Return [X, Y] of the center of cell containing provided text 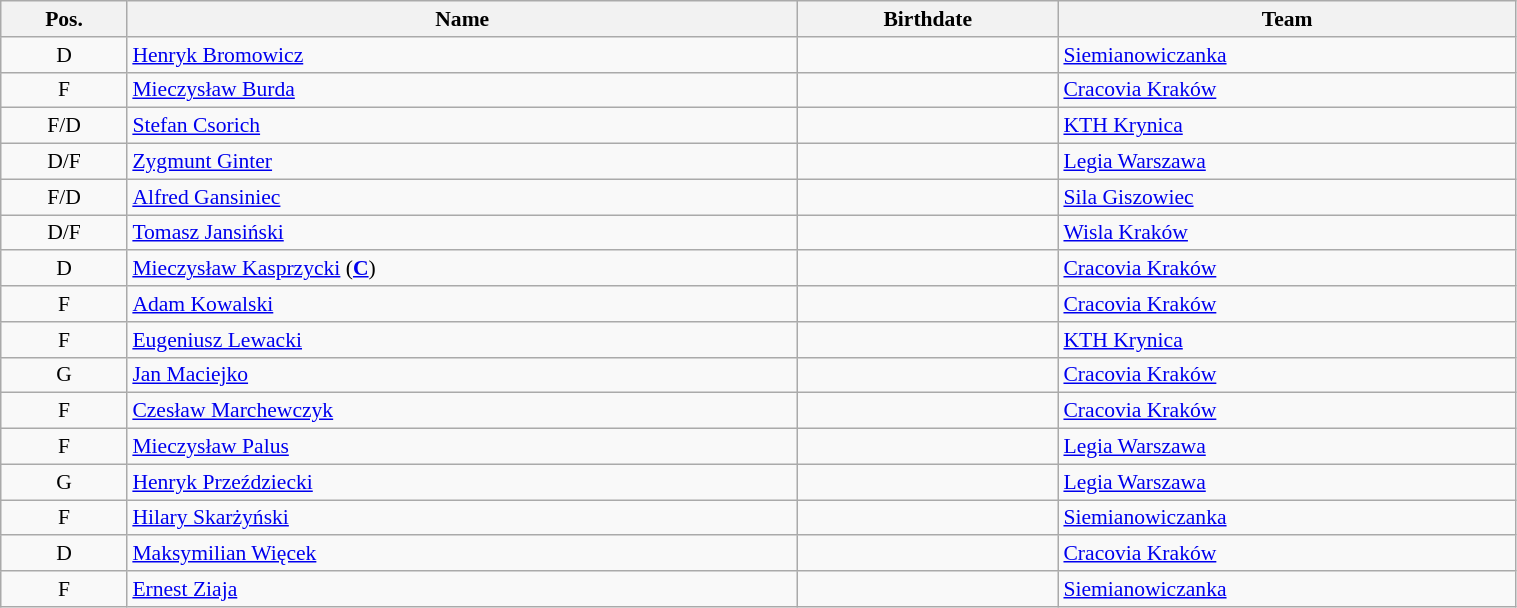
Alfred Gansiniec [462, 197]
Eugeniusz Lewacki [462, 340]
Maksymilian Więcek [462, 554]
Henryk Bromowicz [462, 55]
Hilary Skarżyński [462, 518]
Stefan Csorich [462, 126]
Czesław Marchewczyk [462, 411]
Birthdate [928, 19]
Jan Maciejko [462, 375]
Henryk Przeździecki [462, 482]
Mieczysław Palus [462, 447]
Zygmunt Ginter [462, 162]
Ernest Ziaja [462, 589]
Sila Giszowiec [1287, 197]
Wisla Kraków [1287, 233]
Team [1287, 19]
Mieczysław Burda [462, 90]
Tomasz Jansiński [462, 233]
Pos. [64, 19]
Mieczysław Kasprzycki (C) [462, 269]
Name [462, 19]
Adam Kowalski [462, 304]
